Return the [x, y] coordinate for the center point of the cell that contains the specified text.  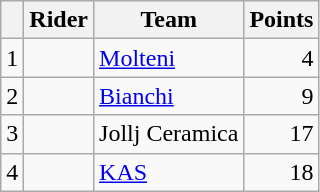
3 [12, 134]
Bianchi [169, 96]
Points [282, 20]
1 [12, 58]
18 [282, 172]
Rider [59, 20]
17 [282, 134]
Molteni [169, 58]
9 [282, 96]
KAS [169, 172]
2 [12, 96]
Jollj Ceramica [169, 134]
Team [169, 20]
